Scan for the cell matching the given text and deliver its (x, y) coordinate at center. 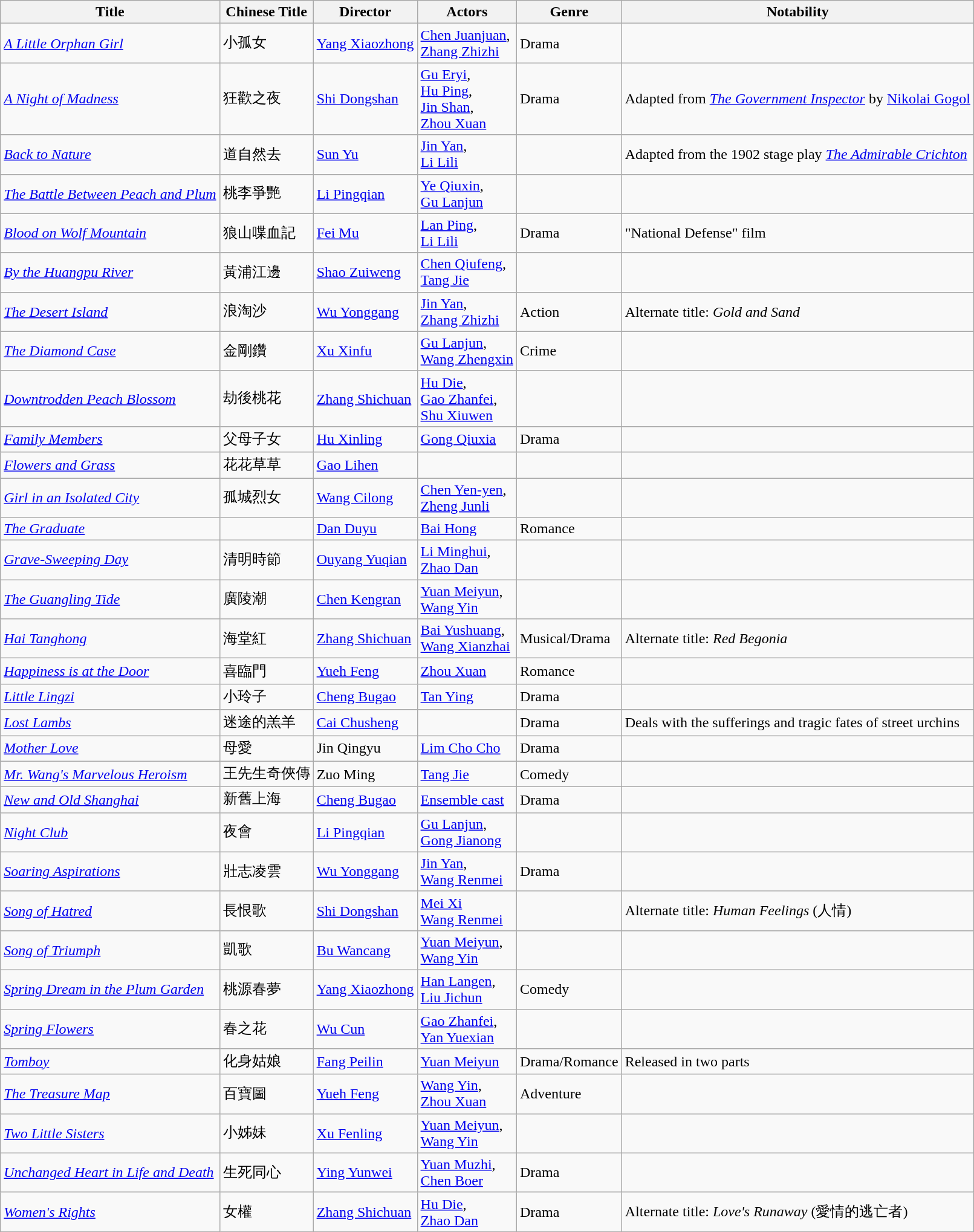
Night Club (110, 832)
The Desert Island (110, 312)
The Graduate (110, 529)
Fei Mu (365, 233)
Adapted from The Government Inspector by Nikolai Gogol (797, 99)
Ying Yunwei (365, 1173)
Blood on Wolf Mountain (110, 233)
Soaring Aspirations (110, 872)
Cai Chusheng (365, 723)
桃李爭艷 (266, 193)
Notability (797, 12)
Mei XiWang Renmei (467, 910)
Little Lingzi (110, 696)
黃浦江邊 (266, 272)
生死同心 (266, 1173)
新舊上海 (266, 800)
Shao Zuiweng (365, 272)
Girl in an Isolated City (110, 497)
劫後桃花 (266, 398)
Flowers and Grass (110, 465)
Fang Peilin (365, 1062)
Wang Cilong (365, 497)
Musical/Drama (570, 638)
Downtrodden Peach Blossom (110, 398)
Adventure (570, 1094)
Spring Flowers (110, 1029)
Song of Triumph (110, 950)
春之花 (266, 1029)
The Guangling Tide (110, 600)
Lim Cho Cho (467, 748)
海堂紅 (266, 638)
Hai Tanghong (110, 638)
Wu Cun (365, 1029)
Gu Lanjun,Gong Jianong (467, 832)
Jin Yan,Zhang Zhizhi (467, 312)
Zhou Xuan (467, 671)
Alternate title: Gold and Sand (797, 312)
Bu Wancang (365, 950)
Unchanged Heart in Life and Death (110, 1173)
Mr. Wang's Marvelous Heroism (110, 774)
桃源春夢 (266, 989)
道自然去 (266, 155)
長恨歌 (266, 910)
By the Huangpu River (110, 272)
Lan Ping,Li Lili (467, 233)
凱歌 (266, 950)
Ouyang Yuqian (365, 560)
Dan Duyu (365, 529)
Spring Dream in the Plum Garden (110, 989)
Tomboy (110, 1062)
Hu Xinling (365, 439)
Zuo Ming (365, 774)
A Night of Madness (110, 99)
Chen Yen-yen,Zheng Junli (467, 497)
Tang Jie (467, 774)
The Treasure Map (110, 1094)
Bai Hong (467, 529)
Released in two parts (797, 1062)
王先生奇俠傳 (266, 774)
狼山喋血記 (266, 233)
狂歡之夜 (266, 99)
Lost Lambs (110, 723)
Mother Love (110, 748)
小孤女 (266, 44)
Xu Xinfu (365, 351)
Alternate title: Love's Runaway (愛情的逃亡者) (797, 1211)
Gong Qiuxia (467, 439)
Yuan Muzhi,Chen Boer (467, 1173)
Song of Hatred (110, 910)
化身姑娘 (266, 1062)
Drama/Romance (570, 1062)
Alternate title: Red Begonia (797, 638)
浪淘沙 (266, 312)
Ye Qiuxin,Gu Lanjun (467, 193)
Actors (467, 12)
Chen Juanjuan,Zhang Zhizhi (467, 44)
Gu Eryi,Hu Ping,Jin Shan,Zhou Xuan (467, 99)
小玲子 (266, 696)
Chen Kengran (365, 600)
Two Little Sisters (110, 1133)
Ensemble cast (467, 800)
Crime (570, 351)
Grave-Sweeping Day (110, 560)
Director (365, 12)
Deals with the sufferings and tragic fates of street urchins (797, 723)
Xu Fenling (365, 1133)
女權 (266, 1211)
Family Members (110, 439)
Han Langen,Liu Jichun (467, 989)
A Little Orphan Girl (110, 44)
Gu Lanjun,Wang Zhengxin (467, 351)
The Diamond Case (110, 351)
"National Defense" film (797, 233)
Sun Yu (365, 155)
Adapted from the 1902 stage play The Admirable Crichton (797, 155)
Hu Die,Zhao Dan (467, 1211)
Jin Yan,Li Lili (467, 155)
Gao Lihen (365, 465)
Tan Ying (467, 696)
Jin Qingyu (365, 748)
Back to Nature (110, 155)
Chinese Title (266, 12)
New and Old Shanghai (110, 800)
Hu Die,Gao Zhanfei,Shu Xiuwen (467, 398)
小姊妹 (266, 1133)
Happiness is at the Door (110, 671)
The Battle Between Peach and Plum (110, 193)
壯志凌雲 (266, 872)
迷途的羔羊 (266, 723)
花花草草 (266, 465)
金剛鑽 (266, 351)
廣陵潮 (266, 600)
Yuan Meiyun (467, 1062)
Chen Qiufeng,Tang Jie (467, 272)
Li Minghui,Zhao Dan (467, 560)
Gao Zhanfei,Yan Yuexian (467, 1029)
Jin Yan, Wang Renmei (467, 872)
孤城烈女 (266, 497)
百寶圖 (266, 1094)
Action (570, 312)
父母子女 (266, 439)
Wang Yin,Zhou Xuan (467, 1094)
喜臨門 (266, 671)
Genre (570, 12)
母愛 (266, 748)
Alternate title: Human Feelings (人情) (797, 910)
夜會 (266, 832)
Women's Rights (110, 1211)
Bai Yushuang,Wang Xianzhai (467, 638)
清明時節 (266, 560)
Title (110, 12)
